Determine the [x, y] coordinate at the center of the cell enclosing the given text.  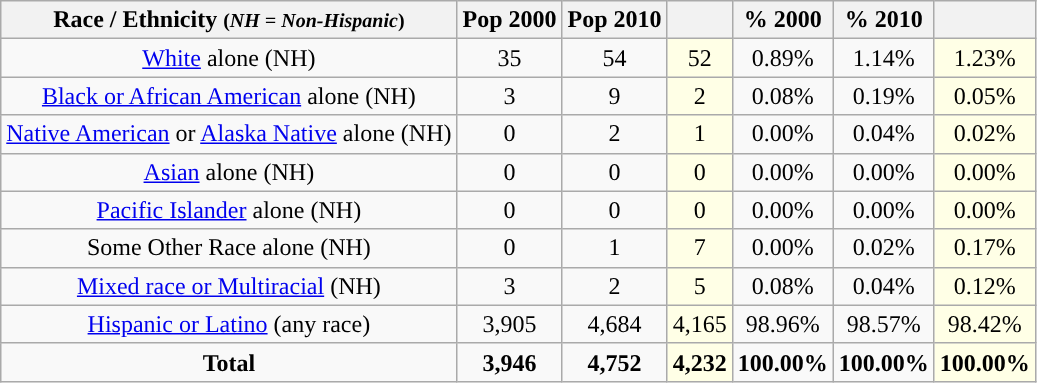
Asian alone (NH) [229, 172]
0.12% [984, 286]
Hispanic or Latino (any race) [229, 324]
0.05% [984, 96]
Pacific Islander alone (NH) [229, 210]
54 [614, 58]
3,905 [510, 324]
Native American or Alaska Native alone (NH) [229, 134]
% 2010 [884, 20]
4,752 [614, 362]
% 2000 [782, 20]
1.14% [884, 58]
98.42% [984, 324]
Pop 2000 [510, 20]
Some Other Race alone (NH) [229, 248]
Race / Ethnicity (NH = Non-Hispanic) [229, 20]
4,165 [700, 324]
1.23% [984, 58]
Total [229, 362]
9 [614, 96]
4,684 [614, 324]
98.57% [884, 324]
White alone (NH) [229, 58]
98.96% [782, 324]
3,946 [510, 362]
7 [700, 248]
35 [510, 58]
0.17% [984, 248]
4,232 [700, 362]
Pop 2010 [614, 20]
Black or African American alone (NH) [229, 96]
52 [700, 58]
0.19% [884, 96]
Mixed race or Multiracial (NH) [229, 286]
0.89% [782, 58]
5 [700, 286]
